Extract the (X, Y) coordinate from the center of the cell holding the provided text.  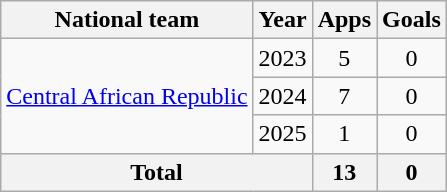
Central African Republic (127, 96)
Year (282, 20)
13 (344, 172)
Apps (344, 20)
Goals (412, 20)
5 (344, 58)
2023 (282, 58)
2024 (282, 96)
National team (127, 20)
7 (344, 96)
1 (344, 134)
Total (156, 172)
2025 (282, 134)
